Scan for the cell matching the given text and deliver its (x, y) coordinate at center. 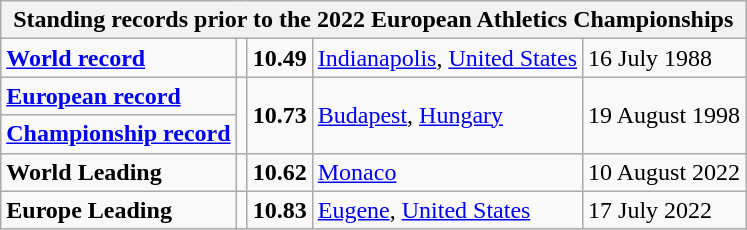
19 August 1998 (664, 115)
World record (118, 58)
European record (118, 96)
10.49 (280, 58)
Championship record (118, 134)
10.62 (280, 172)
Eugene, United States (447, 210)
Europe Leading (118, 210)
10.83 (280, 210)
Budapest, Hungary (447, 115)
17 July 2022 (664, 210)
10.73 (280, 115)
16 July 1988 (664, 58)
Monaco (447, 172)
Indianapolis, United States (447, 58)
World Leading (118, 172)
10 August 2022 (664, 172)
Standing records prior to the 2022 European Athletics Championships (374, 20)
